Capture the cell that displays the provided text and extract its [X, Y] central coordinate. 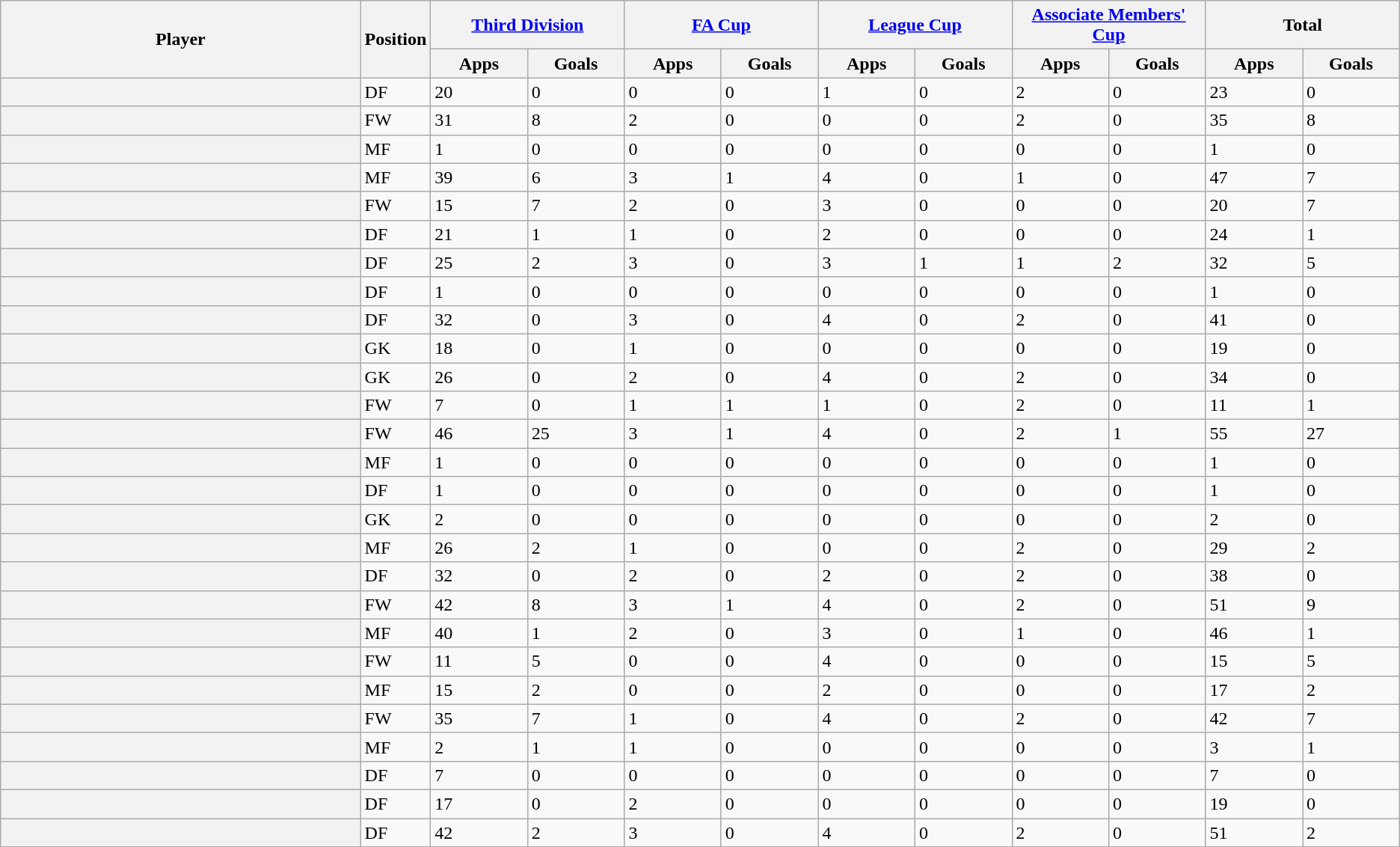
Associate Members' Cup [1108, 25]
38 [1253, 576]
6 [576, 177]
Total [1303, 25]
34 [1253, 376]
41 [1253, 319]
29 [1253, 548]
21 [479, 234]
31 [479, 120]
47 [1253, 177]
18 [479, 348]
FA Cup [721, 25]
9 [1351, 605]
Player [181, 39]
23 [1253, 92]
55 [1253, 434]
27 [1351, 434]
League Cup [915, 25]
39 [479, 177]
24 [1253, 234]
Position [396, 39]
40 [479, 633]
Third Division [528, 25]
